Return the (X, Y) coordinate for the center point of the cell that contains the specified text.  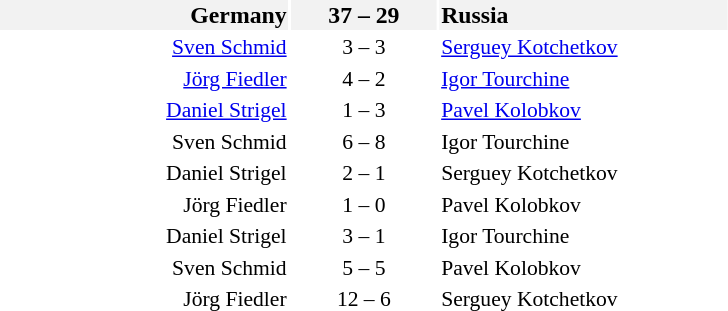
3 – 1 (364, 236)
3 – 3 (364, 47)
4 – 2 (364, 78)
6 – 8 (364, 142)
2 – 1 (364, 173)
Russia (584, 15)
37 – 29 (364, 15)
1 – 0 (364, 204)
Germany (144, 15)
1 – 3 (364, 110)
5 – 5 (364, 268)
